From the cell containing the given text, extract its center point as (X, Y) coordinate. 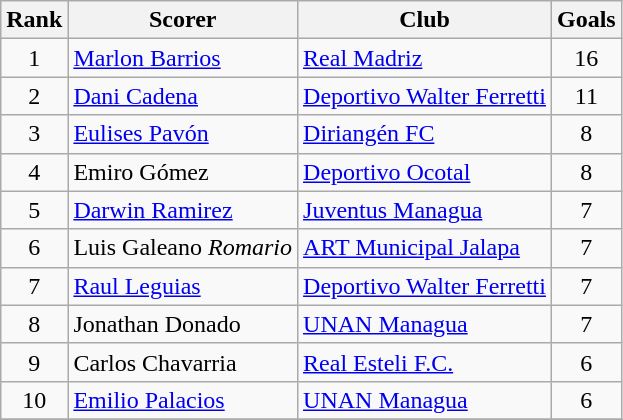
Emilio Palacios (183, 400)
Dani Cadena (183, 96)
Scorer (183, 20)
Juventus Managua (425, 210)
11 (586, 96)
Goals (586, 20)
Deportivo Ocotal (425, 172)
Emiro Gómez (183, 172)
Marlon Barrios (183, 58)
Real Esteli F.C. (425, 362)
Club (425, 20)
ART Municipal Jalapa (425, 248)
2 (34, 96)
3 (34, 134)
Real Madriz (425, 58)
10 (34, 400)
9 (34, 362)
1 (34, 58)
Luis Galeano Romario (183, 248)
Raul Leguias (183, 286)
16 (586, 58)
Eulises Pavón (183, 134)
Jonathan Donado (183, 324)
Rank (34, 20)
4 (34, 172)
Diriangén FC (425, 134)
Carlos Chavarria (183, 362)
Darwin Ramirez (183, 210)
5 (34, 210)
